Scan for the cell matching the given text and deliver its [x, y] coordinate at center. 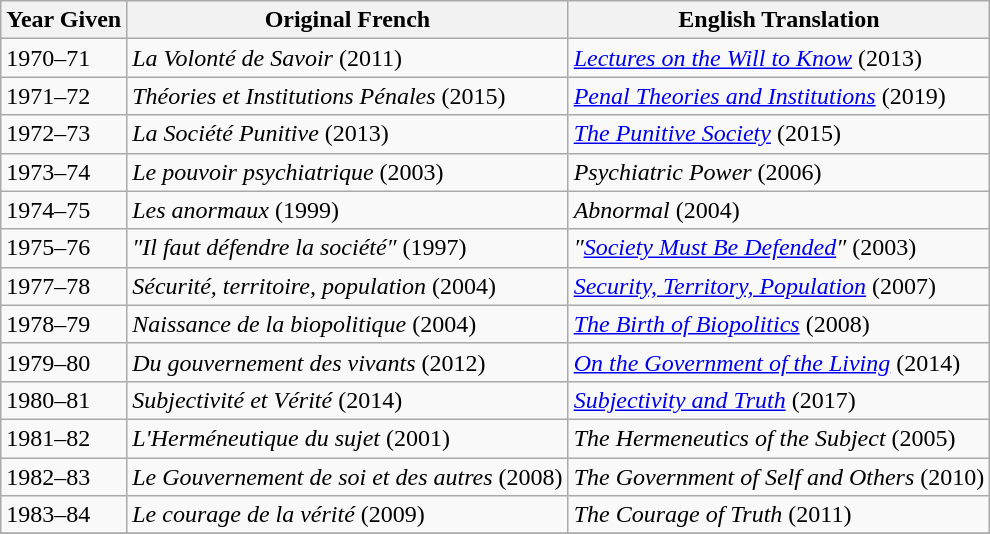
1980–81 [64, 400]
1979–80 [64, 362]
Penal Theories and Institutions (2019) [779, 96]
Subjectivité et Vérité (2014) [348, 400]
Les anormaux (1999) [348, 210]
La Société Punitive (2013) [348, 134]
Du gouvernement des vivants (2012) [348, 362]
″Society Must Be Defended″ (2003) [779, 248]
″Il faut défendre la société″ (1997) [348, 248]
English Translation [779, 20]
1983–84 [64, 515]
Original French [348, 20]
1975–76 [64, 248]
La Volonté de Savoir (2011) [348, 58]
1971–72 [64, 96]
Le courage de la vérité (2009) [348, 515]
Psychiatric Power (2006) [779, 172]
Théories et Institutions Pénales (2015) [348, 96]
Security, Territory, Population (2007) [779, 286]
1974–75 [64, 210]
The Birth of Biopolitics (2008) [779, 324]
1972–73 [64, 134]
Abnormal (2004) [779, 210]
1978–79 [64, 324]
The Hermeneutics of the Subject (2005) [779, 438]
1977–78 [64, 286]
Naissance de la biopolitique (2004) [348, 324]
Lectures on the Will to Know (2013) [779, 58]
On the Government of the Living (2014) [779, 362]
Le Gouvernement de soi et des autres (2008) [348, 477]
1982–83 [64, 477]
The Punitive Society (2015) [779, 134]
Subjectivity and Truth (2017) [779, 400]
Year Given [64, 20]
1970–71 [64, 58]
L'Herméneutique du sujet (2001) [348, 438]
1973–74 [64, 172]
The Courage of Truth (2011) [779, 515]
Sécurité, territoire, population (2004) [348, 286]
Le pouvoir psychiatrique (2003) [348, 172]
The Government of Self and Others (2010) [779, 477]
1981–82 [64, 438]
